Return (x, y) of the center of cell containing provided text 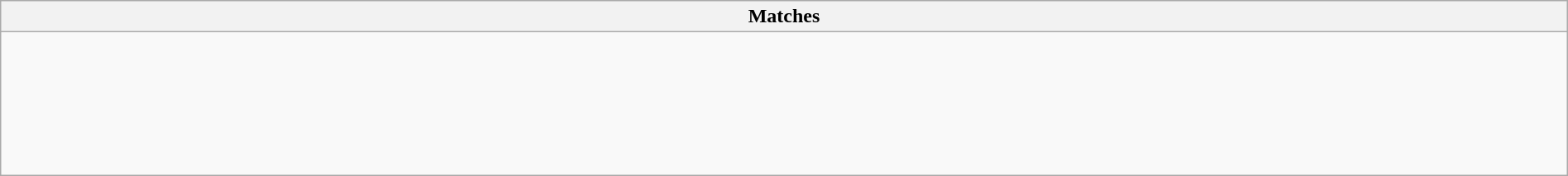
Matches (784, 17)
